Search for the cell housing the specified text and yield its (x, y) center coordinate. 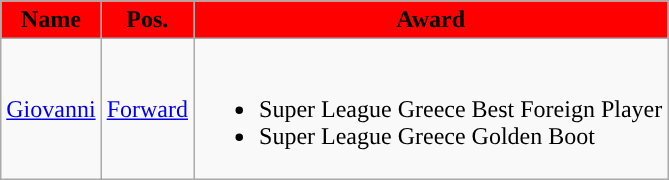
Award (431, 20)
Pos. (147, 20)
Forward (147, 109)
Giovanni (51, 109)
Name (51, 20)
Super League Greece Best Foreign PlayerSuper League Greece Golden Boot (431, 109)
